For the text-containing cell, return its midpoint in [X, Y] coordinate format. 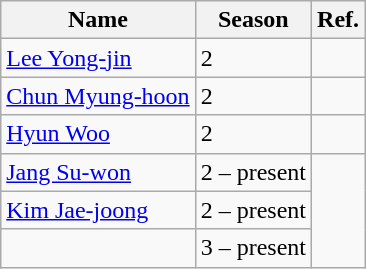
Chun Myung-hoon [98, 96]
3 – present [253, 248]
Ref. [338, 20]
Lee Yong-jin [98, 58]
Name [98, 20]
Kim Jae-joong [98, 210]
Jang Su-won [98, 172]
Season [253, 20]
Hyun Woo [98, 134]
